Detect which cell encompasses the target text, then output its [X, Y] center coordinate. 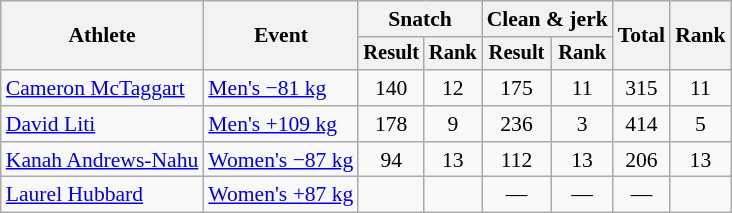
112 [517, 160]
Men's −81 kg [280, 88]
David Liti [102, 124]
Men's +109 kg [280, 124]
Cameron McTaggart [102, 88]
3 [582, 124]
175 [517, 88]
178 [391, 124]
Clean & jerk [548, 19]
140 [391, 88]
94 [391, 160]
206 [642, 160]
5 [700, 124]
Kanah Andrews-Nahu [102, 160]
315 [642, 88]
Athlete [102, 36]
12 [453, 88]
9 [453, 124]
Event [280, 36]
414 [642, 124]
Total [642, 36]
Snatch [420, 19]
Women's −87 kg [280, 160]
Women's +87 kg [280, 195]
Laurel Hubbard [102, 195]
236 [517, 124]
